Provide the (x, y) coordinate of the cell's center where the given text is located.  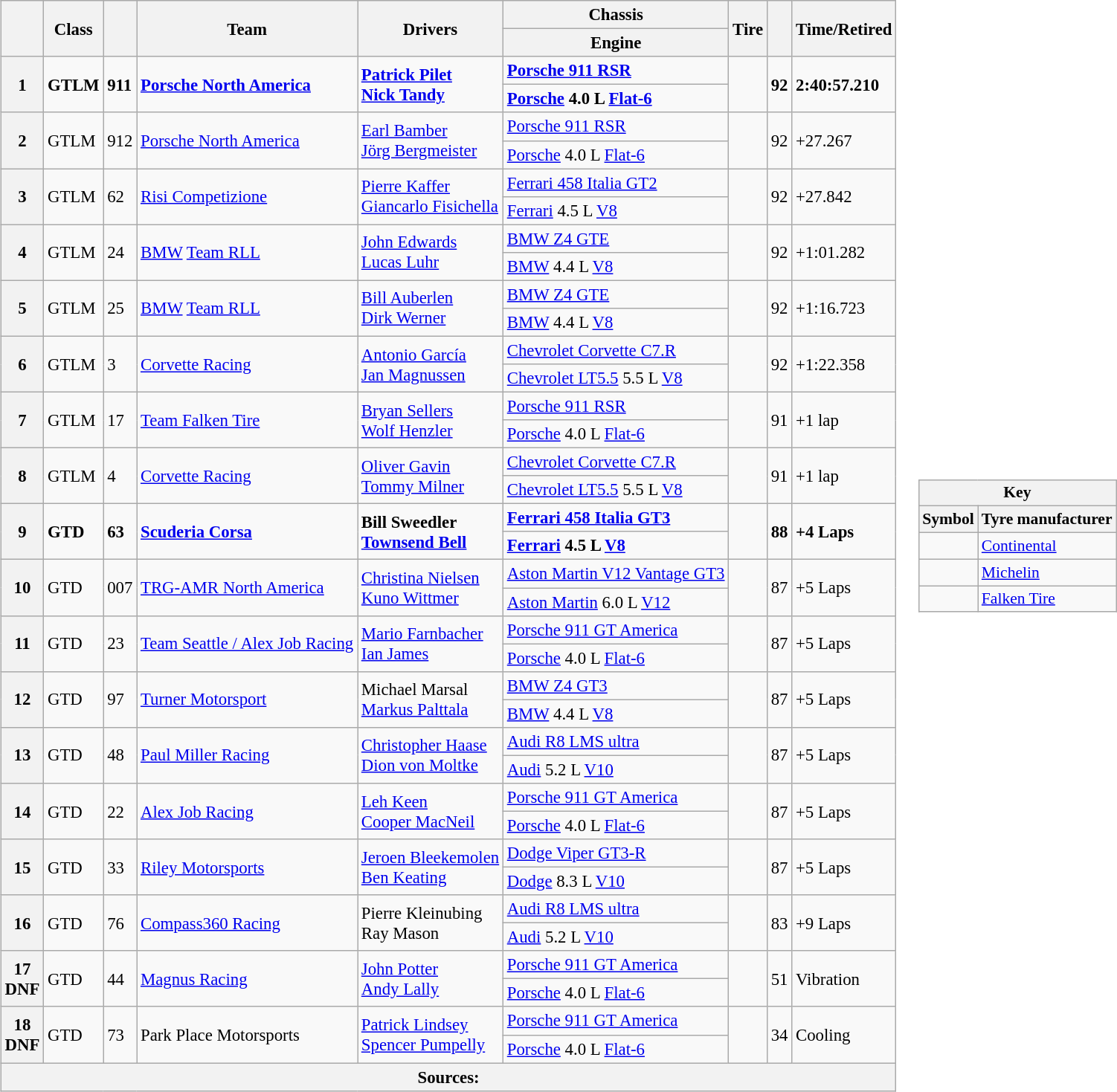
+27.267 (844, 140)
Vibration (844, 978)
97 (120, 699)
88 (779, 532)
11 (22, 644)
2:40:57.210 (844, 85)
Tire (748, 28)
+1:01.282 (844, 253)
6 (22, 364)
Christina Nielsen Kuno Wittmer (431, 587)
Time/Retired (844, 28)
+1:16.723 (844, 308)
24 (120, 253)
Jeroen Bleekemolen Ben Keating (431, 867)
Bryan Sellers Wolf Henzler (431, 419)
18DNF (22, 1035)
Aston Martin 6.0 L V12 (616, 601)
Engine (616, 43)
15 (22, 867)
17 (120, 419)
+27.842 (844, 196)
Dodge 8.3 L V10 (616, 881)
John Potter Andy Lally (431, 978)
8 (22, 476)
Park Place Motorsports (247, 1035)
Michael Marsal Markus Palttala (431, 699)
9 (22, 532)
BMW Z4 GT3 (616, 685)
13 (22, 755)
Scuderia Corsa (247, 532)
Risi Competizione (247, 196)
Michelin (1047, 572)
63 (120, 532)
Antonio García Jan Magnussen (431, 364)
2 (22, 140)
Compass360 Racing (247, 923)
22 (120, 812)
23 (120, 644)
83 (779, 923)
Chassis (616, 15)
Continental (1047, 546)
Ferrari 458 Italia GT2 (616, 183)
5 (22, 308)
Alex Job Racing (247, 812)
Ferrari 458 Italia GT3 (616, 518)
Cooling (844, 1035)
Bill Auberlen Dirk Werner (431, 308)
Tyre manufacturer (1047, 520)
Magnus Racing (247, 978)
912 (120, 140)
Earl Bamber Jörg Bergmeister (431, 140)
16 (22, 923)
Leh Keen Cooper MacNeil (431, 812)
17DNF (22, 978)
Pierre Kaffer Giancarlo Fisichella (431, 196)
Christopher Haase Dion von Moltke (431, 755)
Patrick Pilet Nick Tandy (431, 85)
Drivers (431, 28)
Turner Motorsport (247, 699)
33 (120, 867)
Team Seattle / Alex Job Racing (247, 644)
Mario Farnbacher Ian James (431, 644)
Team (247, 28)
73 (120, 1035)
10 (22, 587)
Falken Tire (1047, 599)
+4 Laps (844, 532)
1 (22, 85)
34 (779, 1035)
Dodge Viper GT3-R (616, 853)
TRG-AMR North America (247, 587)
911 (120, 85)
Riley Motorsports (247, 867)
John Edwards Lucas Luhr (431, 253)
Pierre Kleinubing Ray Mason (431, 923)
25 (120, 308)
Oliver Gavin Tommy Milner (431, 476)
51 (779, 978)
Key (1017, 493)
Bill Sweedler Townsend Bell (431, 532)
7 (22, 419)
44 (120, 978)
12 (22, 699)
Class (74, 28)
Symbol (948, 520)
Team Falken Tire (247, 419)
14 (22, 812)
48 (120, 755)
+9 Laps (844, 923)
Sources: (448, 1077)
76 (120, 923)
Paul Miller Racing (247, 755)
62 (120, 196)
+1:22.358 (844, 364)
007 (120, 587)
Aston Martin V12 Vantage GT3 (616, 574)
Patrick Lindsey Spencer Pumpelly (431, 1035)
